Detect which cell encompasses the target text, then output its [x, y] center coordinate. 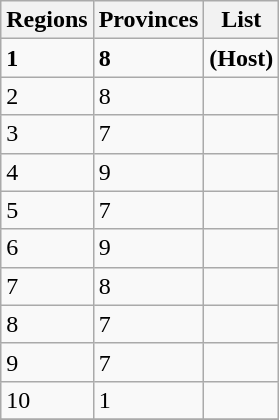
4 [47, 172]
10 [47, 400]
6 [47, 248]
5 [47, 210]
Provinces [148, 20]
Regions [47, 20]
3 [47, 134]
List [242, 20]
(Host) [242, 58]
2 [47, 96]
